Extract the (X, Y) coordinate from the center of the cell holding the provided text.  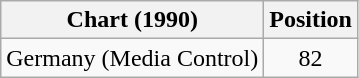
Chart (1990) (132, 20)
82 (311, 58)
Position (311, 20)
Germany (Media Control) (132, 58)
